Capture the cell that displays the provided text and extract its [X, Y] central coordinate. 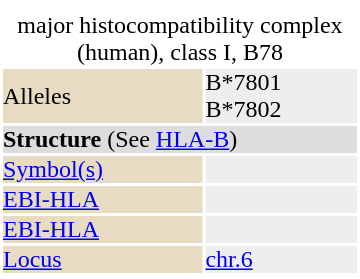
B*7801 B*7802 [281, 96]
Locus [102, 260]
chr.6 [281, 260]
major histocompatibility complex (human), class I, B78 [180, 39]
Alleles [102, 96]
Structure (See HLA-B) [180, 140]
Symbol(s) [102, 170]
